For the text-containing cell, return its midpoint in (X, Y) coordinate format. 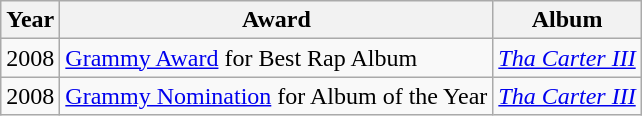
Year (30, 20)
Award (276, 20)
Album (567, 20)
Grammy Nomination for Album of the Year (276, 96)
Grammy Award for Best Rap Album (276, 58)
